Output the (X, Y) coordinate of the center of the cell containing the given text.  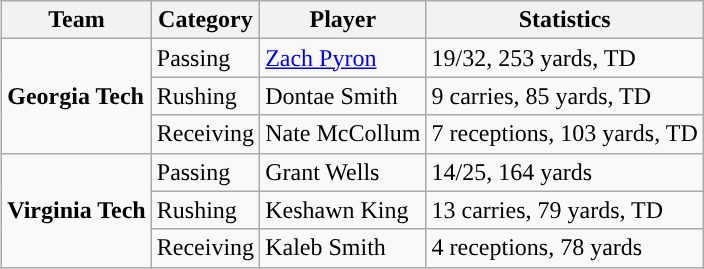
4 receptions, 78 yards (564, 248)
Keshawn King (343, 210)
Team (77, 20)
Dontae Smith (343, 96)
19/32, 253 yards, TD (564, 58)
Category (205, 20)
Georgia Tech (77, 96)
Zach Pyron (343, 58)
Statistics (564, 20)
7 receptions, 103 yards, TD (564, 134)
Nate McCollum (343, 134)
Grant Wells (343, 172)
Player (343, 20)
Virginia Tech (77, 210)
13 carries, 79 yards, TD (564, 210)
14/25, 164 yards (564, 172)
9 carries, 85 yards, TD (564, 96)
Kaleb Smith (343, 248)
